Locate the cell with the specified text and output its [x, y] center coordinate. 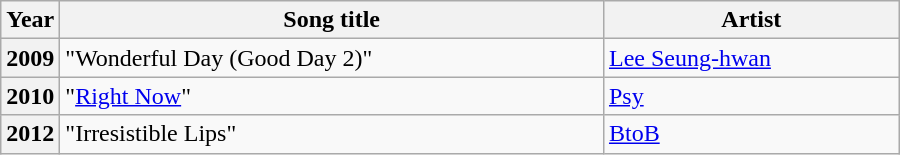
2012 [30, 134]
2010 [30, 96]
Psy [751, 96]
"Irresistible Lips" [332, 134]
BtoB [751, 134]
Song title [332, 20]
Artist [751, 20]
"Right Now" [332, 96]
Lee Seung-hwan [751, 58]
Year [30, 20]
"Wonderful Day (Good Day 2)" [332, 58]
2009 [30, 58]
